Detect which cell encompasses the target text, then output its [x, y] center coordinate. 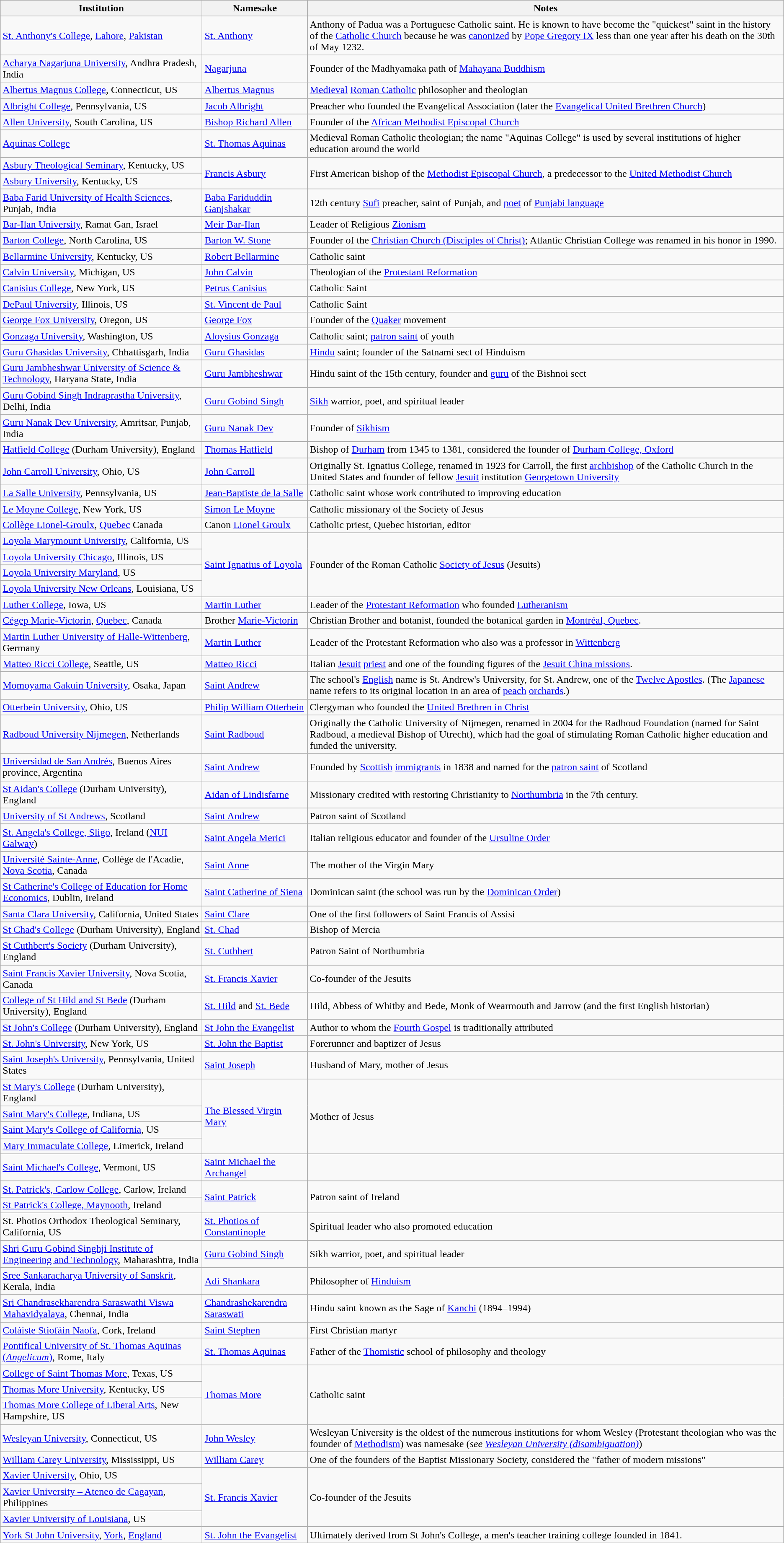
Namesake [255, 8]
Catholic priest, Quebec historian, editor [545, 525]
St. Photios Orthodox Theological Seminary, California, US [101, 1226]
Otterbein University, Ohio, US [101, 707]
Dominican saint (the school was run by the Dominican Order) [545, 892]
Saint Michael the Archangel [255, 1168]
Husband of Mary, mother of Jesus [545, 1065]
St Chad's College (Durham University), England [101, 930]
St. Anthony [255, 36]
Founder of Sikhism [545, 428]
Aloysius Gonzaga [255, 336]
The mother of the Virgin Mary [545, 865]
Theologian of the Protestant Reformation [545, 272]
Patron saint of Scotland [545, 816]
Guru Jambheshwar University of Science & Technology, Haryana State, India [101, 374]
DePaul University, Illinois, US [101, 304]
Hindu saint known as the Sage of Kanchi (1894–1994) [545, 1308]
Simon Le Moyne [255, 509]
Founder of the Roman Catholic Society of Jesus (Jesuits) [545, 564]
Thomas More [255, 1395]
Saint Anne [255, 865]
One of the first followers of Saint Francis of Assisi [545, 914]
Loyola University Maryland, US [101, 573]
Matteo Ricci [255, 664]
Christian Brother and botanist, founded the botanical garden in Montréal, Quebec. [545, 621]
Sri Chandrasekharendra Saraswathi Viswa Mahavidyalaya, Chennai, India [101, 1308]
Founder of the Christian Church (Disciples of Christ); Atlantic Christian College was renamed in his honor in 1990. [545, 240]
One of the founders of the Baptist Missionary Society, considered the "father of modern missions" [545, 1460]
Thomas Hatfield [255, 450]
St Mary's College (Durham University), England [101, 1092]
Saint Michael's College, Vermont, US [101, 1168]
Italian religious educator and founder of the Ursuline Order [545, 837]
St. John the Evangelist [255, 1535]
Jean-Baptiste de la Salle [255, 493]
Institution [101, 8]
Aquinas College [101, 143]
Albertus Magnus College, Connecticut, US [101, 90]
Petrus Canisius [255, 288]
Jacob Albright [255, 106]
Meir Bar-Ilan [255, 224]
Le Moyne College, New York, US [101, 509]
College of Saint Thomas More, Texas, US [101, 1373]
Momoyama Gakuin University, Osaka, Japan [101, 686]
Allen University, South Carolina, US [101, 122]
Bishop Richard Allen [255, 122]
Notes [545, 8]
St. Patrick's, Carlow College, Carlow, Ireland [101, 1189]
Thomas More University, Kentucky, US [101, 1389]
Guru Gobind Singh Indraprastha University, Delhi, India [101, 401]
Clergyman who founded the United Brethren in Christ [545, 707]
Loyola University Chicago, Illinois, US [101, 557]
Leader of the Protestant Reformation who founded Lutheranism [545, 605]
Philosopher of Hinduism [545, 1282]
Xavier University, Ohio, US [101, 1476]
Nagarjuna [255, 69]
St. Vincent de Paul [255, 304]
Aidan of Lindisfarne [255, 795]
Forerunner and baptizer of Jesus [545, 1043]
12th century Sufi preacher, saint of Punjab, and poet of Punjabi language [545, 203]
Cégep Marie-Victorin, Quebec, Canada [101, 621]
St. John's University, New York, US [101, 1043]
Saint Mary's College of California, US [101, 1130]
Guru Jambheshwar [255, 374]
Barton College, North Carolina, US [101, 240]
St. Chad [255, 930]
Catholic missionary of the Society of Jesus [545, 509]
St Patrick's College, Maynooth, Ireland [101, 1205]
Xavier University – Ateneo de Cagayan, Philippines [101, 1497]
College of St Hild and St Bede (Durham University), England [101, 1006]
Saint Catherine of Siena [255, 892]
Bar-Ilan University, Ramat Gan, Israel [101, 224]
William Carey University, Mississippi, US [101, 1460]
Preacher who founded the Evangelical Association (later the Evangelical United Brethren Church) [545, 106]
Wesleyan University, Connecticut, US [101, 1438]
First American bishop of the Methodist Episcopal Church, a predecessor to the United Methodist Church [545, 173]
Xavier University of Louisiana, US [101, 1519]
Saint Francis Xavier University, Nova Scotia, Canada [101, 979]
Acharya Nagarjuna University, Andhra Pradesh, India [101, 69]
Hindu saint; founder of the Satnami sect of Hinduism [545, 352]
St Catherine's College of Education for Home Economics, Dublin, Ireland [101, 892]
La Salle University, Pennsylvania, US [101, 493]
Saint Angela Merici [255, 837]
Universidad de San Andrés, Buenos Aires province, Argentina [101, 767]
St. Hild and St. Bede [255, 1006]
Asbury University, Kentucky, US [101, 181]
Mother of Jesus [545, 1116]
Saint Joseph's University, Pennsylvania, United States [101, 1065]
Philip William Otterbein [255, 707]
Hindu saint of the 15th century, founder and guru of the Bishnoi sect [545, 374]
University of St Andrews, Scotland [101, 816]
Robert Bellarmine [255, 256]
York St John University, York, England [101, 1535]
Shri Guru Gobind Singhji Institute of Engineering and Technology, Maharashtra, India [101, 1254]
Saint Mary's College, Indiana, US [101, 1114]
Guru Nanak Dev University, Amritsar, Punjab, India [101, 428]
St Cuthbert's Society (Durham University), England [101, 951]
Missionary credited with restoring Christianity to Northumbria in the 7th century. [545, 795]
Mary Immaculate College, Limerick, Ireland [101, 1146]
Baba Fariduddin Ganjshakar [255, 203]
Catholic saint; patron saint of youth [545, 336]
Loyola Marymount University, California, US [101, 541]
St. Angela's College, Sligo, Ireland (NUI Galway) [101, 837]
Santa Clara University, California, United States [101, 914]
Adi Shankara [255, 1282]
St. John the Baptist [255, 1043]
Guru Ghasidas University, Chhattisgarh, India [101, 352]
Chandrashekarendra Saraswati [255, 1308]
Leader of Religious Zionism [545, 224]
Founder of the Madhyamaka path of Mahayana Buddhism [545, 69]
Baba Farid University of Health Sciences, Punjab, India [101, 203]
George Fox University, Oregon, US [101, 320]
Hild, Abbess of Whitby and Bede, Monk of Wearmouth and Jarrow (and the first English historian) [545, 1006]
Founder of the African Methodist Episcopal Church [545, 122]
Bellarmine University, Kentucky, US [101, 256]
St. Photios of Constantinople [255, 1226]
St. Anthony's College, Lahore, Pakistan [101, 36]
Founded by Scottish immigrants in 1838 and named for the patron saint of Scotland [545, 767]
St John the Evangelist [255, 1028]
Patron Saint of Northumbria [545, 951]
Francis Asbury [255, 173]
Father of the Thomistic school of philosophy and theology [545, 1352]
John Carroll University, Ohio, US [101, 471]
Radboud University Nijmegen, Netherlands [101, 734]
Coláiste Stiofáin Naofa, Cork, Ireland [101, 1330]
William Carey [255, 1460]
Bishop of Durham from 1345 to 1381, considered the founder of Durham College, Oxford [545, 450]
Université Sainte-Anne, Collège de l'Acadie, Nova Scotia, Canada [101, 865]
Loyola University New Orleans, Louisiana, US [101, 589]
St John's College (Durham University), England [101, 1028]
Asbury Theological Seminary, Kentucky, US [101, 165]
Luther College, Iowa, US [101, 605]
Pontifical University of St. Thomas Aquinas (Angelicum), Rome, Italy [101, 1352]
Italian Jesuit priest and one of the founding figures of the Jesuit China missions. [545, 664]
John Wesley [255, 1438]
Founder of the Quaker movement [545, 320]
St Aidan's College (Durham University), England [101, 795]
Calvin University, Michigan, US [101, 272]
Guru Nanak Dev [255, 428]
Albertus Magnus [255, 90]
Sree Sankaracharya University of Sanskrit, Kerala, India [101, 1282]
Author to whom the Fourth Gospel is traditionally attributed [545, 1028]
Guru Ghasidas [255, 352]
Martin Luther University of Halle-Wittenberg, Germany [101, 642]
Collège Lionel-Groulx, Quebec Canada [101, 525]
Saint Patrick [255, 1197]
Saint Clare [255, 914]
Medieval Roman Catholic philosopher and theologian [545, 90]
St. Cuthbert [255, 951]
Canon Lionel Groulx [255, 525]
The Blessed Virgin Mary [255, 1116]
Saint Stephen [255, 1330]
Albright College, Pennsylvania, US [101, 106]
Canisius College, New York, US [101, 288]
Patron saint of Ireland [545, 1197]
Saint Ignatius of Loyola [255, 564]
Leader of the Protestant Reformation who also was a professor in Wittenberg [545, 642]
Barton W. Stone [255, 240]
Saint Radboud [255, 734]
John Carroll [255, 471]
Ultimately derived from St John's College, a men's teacher training college founded in 1841. [545, 1535]
First Christian martyr [545, 1330]
Brother Marie-Victorin [255, 621]
Gonzaga University, Washington, US [101, 336]
Bishop of Mercia [545, 930]
Thomas More College of Liberal Arts, New Hampshire, US [101, 1411]
Saint Joseph [255, 1065]
Matteo Ricci College, Seattle, US [101, 664]
Spiritual leader who also promoted education [545, 1226]
John Calvin [255, 272]
Medieval Roman Catholic theologian; the name "Aquinas College" is used by several institutions of higher education around the world [545, 143]
Hatfield College (Durham University), England [101, 450]
Catholic saint whose work contributed to improving education [545, 493]
George Fox [255, 320]
